For the text-containing cell, return its midpoint in [X, Y] coordinate format. 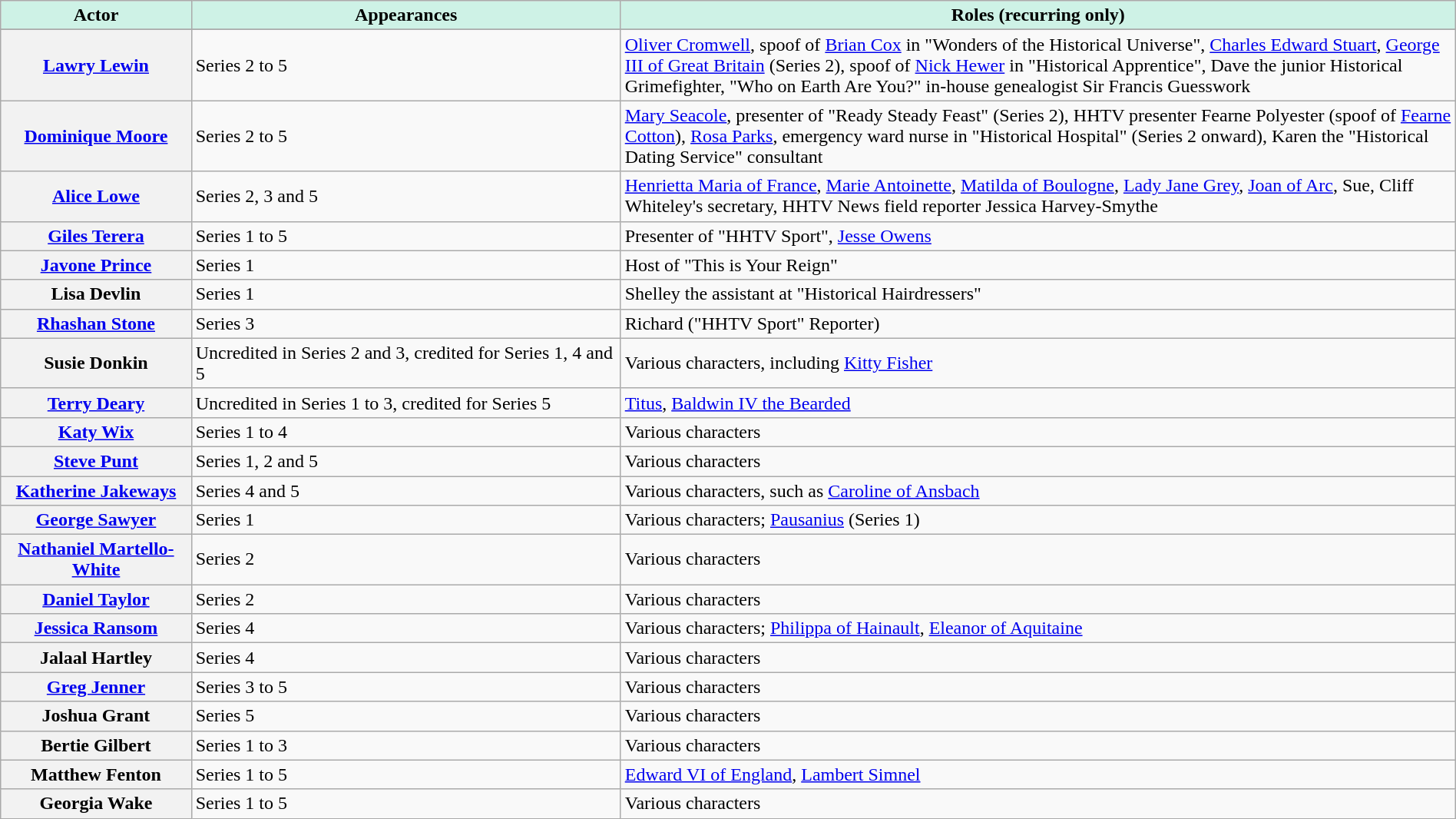
Greg Jenner [96, 687]
Lisa Devlin [96, 294]
Host of "This is Your Reign" [1038, 265]
Series 5 [405, 716]
Bertie Gilbert [96, 745]
Various characters; Pausanius (Series 1) [1038, 520]
Series 1 to 4 [405, 432]
Series 2, 3 and 5 [405, 197]
Various characters, including Kitty Fisher [1038, 363]
Richard ("HHTV Sport" Reporter) [1038, 323]
Daniel Taylor [96, 599]
Nathaniel Martello-White [96, 559]
Jalaal Hartley [96, 658]
Shelley the assistant at "Historical Hairdressers" [1038, 294]
Series 3 [405, 323]
Appearances [405, 15]
Jessica Ransom [96, 628]
George Sawyer [96, 520]
Alice Lowe [96, 197]
Giles Terera [96, 236]
Terry Deary [96, 403]
Roles (recurring only) [1038, 15]
Susie Donkin [96, 363]
Presenter of "HHTV Sport", Jesse Owens [1038, 236]
Uncredited in Series 2 and 3, credited for Series 1, 4 and 5 [405, 363]
Series 4 and 5 [405, 491]
Uncredited in Series 1 to 3, credited for Series 5 [405, 403]
Edward VI of England, Lambert Simnel [1038, 774]
Rhashan Stone [96, 323]
Lawry Lewin [96, 65]
Steve Punt [96, 461]
Series 1, 2 and 5 [405, 461]
Dominique Moore [96, 136]
Joshua Grant [96, 716]
Titus, Baldwin IV the Bearded [1038, 403]
Matthew Fenton [96, 774]
Various characters, such as Caroline of Ansbach [1038, 491]
Actor [96, 15]
Javone Prince [96, 265]
Series 3 to 5 [405, 687]
Various characters; Philippa of Hainault, Eleanor of Aquitaine [1038, 628]
Series 1 to 3 [405, 745]
Katherine Jakeways [96, 491]
Katy Wix [96, 432]
Georgia Wake [96, 804]
